Extract the [x, y] coordinate from the center of the cell holding the provided text.  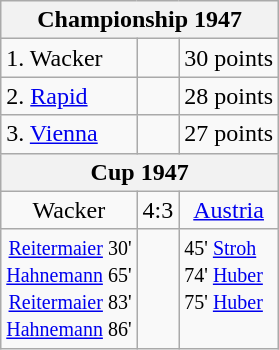
28 points [229, 96]
4:3 [158, 210]
3. Vienna [69, 134]
Cup 1947 [140, 172]
Reitermaier 30'Hahnemann 65'Reitermaier 83'Hahnemann 86' [69, 288]
2. Rapid [69, 96]
1. Wacker [69, 58]
Wacker [69, 210]
30 points [229, 58]
45' Stroh74' Huber75' Huber [229, 288]
Championship 1947 [140, 20]
27 points [229, 134]
Austria [229, 210]
